Pinpoint the cell where the given text exists, returning its [x, y] midpoint coordinate. 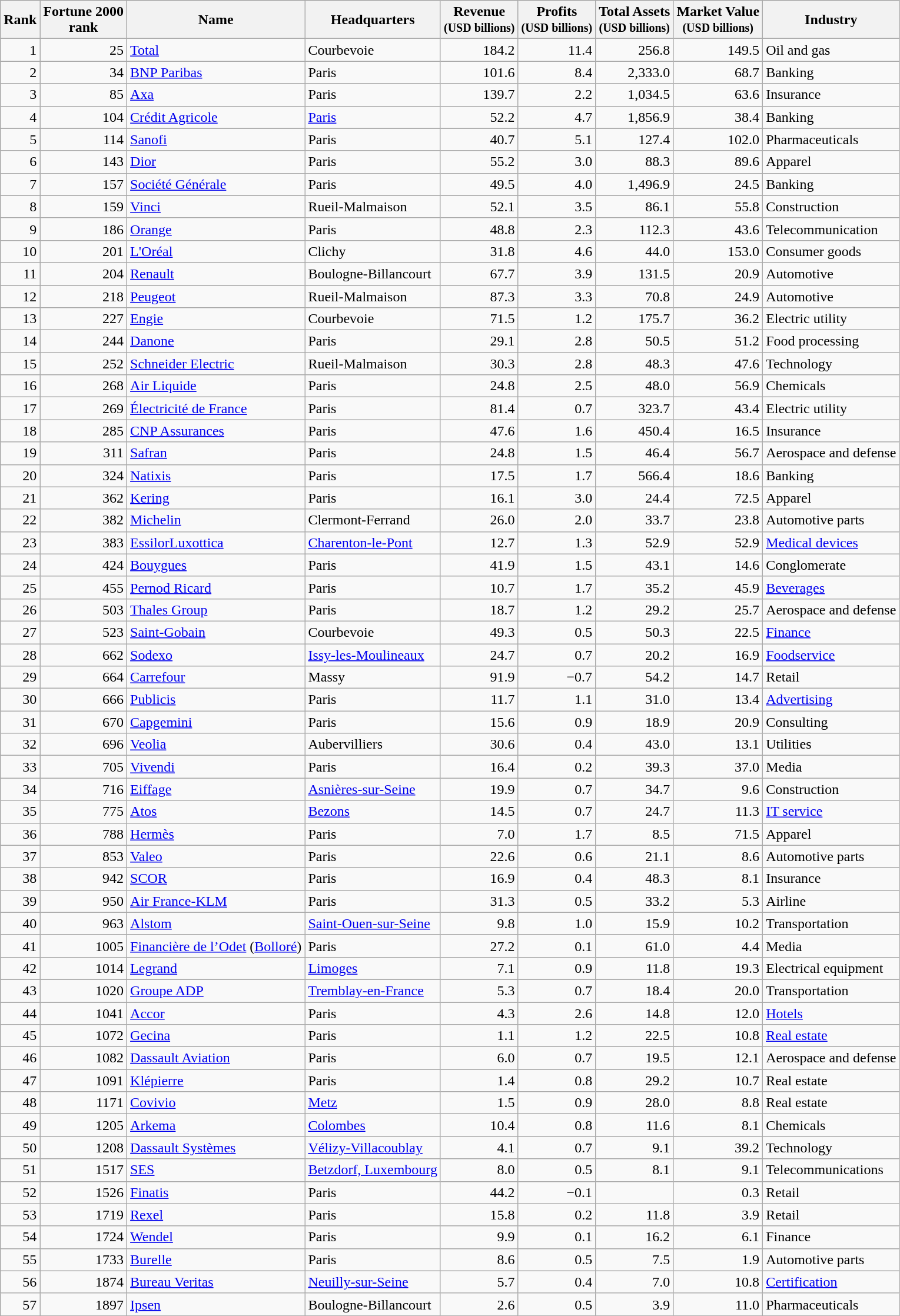
1072 [84, 1036]
362 [84, 498]
942 [84, 879]
Name [216, 20]
39.2 [718, 1148]
37 [20, 856]
52 [20, 1192]
Pernod Ricard [216, 587]
114 [84, 139]
1874 [84, 1282]
Headquarters [373, 20]
1091 [84, 1081]
1208 [84, 1148]
252 [84, 364]
48.0 [635, 386]
30.3 [479, 364]
CNP Assurances [216, 431]
Bureau Veritas [216, 1282]
Neuilly-sur-Seine [373, 1282]
56.7 [718, 453]
Total [216, 50]
269 [84, 408]
5.1 [557, 139]
39 [20, 901]
Telecommunication [831, 229]
112.3 [635, 229]
8.0 [479, 1170]
35.2 [635, 587]
184.2 [479, 50]
7 [20, 184]
21.1 [635, 856]
1.6 [557, 431]
Hotels [831, 1013]
31 [20, 722]
1082 [84, 1058]
Groupe ADP [216, 991]
102.0 [718, 139]
227 [84, 319]
45 [20, 1036]
45.9 [718, 587]
43.4 [718, 408]
44.2 [479, 1192]
Capgemini [216, 722]
Advertising [831, 700]
256.8 [635, 50]
19.9 [479, 789]
3.5 [557, 207]
Vivendi [216, 767]
50.5 [635, 341]
2.3 [557, 229]
9.8 [479, 923]
963 [84, 923]
424 [84, 565]
4 [20, 117]
Eiffage [216, 789]
13.4 [718, 700]
14.5 [479, 812]
11.3 [718, 812]
Klépierre [216, 1081]
30.6 [479, 745]
204 [84, 274]
175.7 [635, 319]
49.3 [479, 632]
1.9 [718, 1259]
Thales Group [216, 610]
3.3 [557, 296]
Schneider Electric [216, 364]
149.5 [718, 50]
Total Assets(USD billions) [635, 20]
6.0 [479, 1058]
91.9 [479, 677]
15.6 [479, 722]
38 [20, 879]
18 [20, 431]
SES [216, 1170]
Beverages [831, 587]
16.5 [718, 431]
Électricité de France [216, 408]
Fortune 2000rank [84, 20]
Axa [216, 95]
Rank [20, 20]
56.9 [718, 386]
159 [84, 207]
14.8 [635, 1013]
1.3 [557, 543]
455 [84, 587]
Metz [373, 1103]
33.7 [635, 520]
1205 [84, 1125]
23 [20, 543]
40 [20, 923]
Vélizy-Villacoublay [373, 1148]
18.4 [635, 991]
323.7 [635, 408]
Telecommunications [831, 1170]
285 [84, 431]
Legrand [216, 968]
55 [20, 1259]
72.5 [718, 498]
139.7 [479, 95]
Foodservice [831, 655]
26 [20, 610]
104 [84, 117]
42 [20, 968]
12.0 [718, 1013]
52.2 [479, 117]
10.4 [479, 1125]
43.6 [718, 229]
22 [20, 520]
86.1 [635, 207]
Utilities [831, 745]
153.0 [718, 251]
41 [20, 946]
31.3 [479, 901]
SCOR [216, 879]
Kering [216, 498]
81.4 [479, 408]
Clichy [373, 251]
38.4 [718, 117]
44 [20, 1013]
Peugeot [216, 296]
15 [20, 364]
52.1 [479, 207]
88.3 [635, 162]
8.5 [635, 834]
1014 [84, 968]
1517 [84, 1170]
Publicis [216, 700]
324 [84, 476]
46 [20, 1058]
7.1 [479, 968]
Medical devices [831, 543]
11.0 [718, 1304]
43.0 [635, 745]
Oil and gas [831, 50]
63.6 [718, 95]
101.6 [479, 72]
Massy [373, 677]
Veolia [216, 745]
32 [20, 745]
14 [20, 341]
Airline [831, 901]
Saint-Gobain [216, 632]
35 [20, 812]
Finatis [216, 1192]
50 [20, 1148]
666 [84, 700]
Rexel [216, 1215]
13.1 [718, 745]
Sanofi [216, 139]
1897 [84, 1304]
L'Oréal [216, 251]
0.3 [718, 1192]
16.1 [479, 498]
Aubervilliers [373, 745]
37.0 [718, 767]
775 [84, 812]
44.0 [635, 251]
Carrefour [216, 677]
Bezons [373, 812]
Clermont-Ferrand [373, 520]
89.6 [718, 162]
Valeo [216, 856]
Ipsen [216, 1304]
Engie [216, 319]
Profits(USD billions) [557, 20]
244 [84, 341]
1,034.5 [635, 95]
Michelin [216, 520]
13 [20, 319]
1020 [84, 991]
14.7 [718, 677]
16.2 [635, 1237]
Asnières-sur-Seine [373, 789]
31.0 [635, 700]
BNP Paribas [216, 72]
16 [20, 386]
12 [20, 296]
Consulting [831, 722]
17 [20, 408]
Safran [216, 453]
51 [20, 1170]
4.7 [557, 117]
Crédit Agricole [216, 117]
1005 [84, 946]
Colombes [373, 1125]
Sodexo [216, 655]
1.0 [557, 923]
22.6 [479, 856]
950 [84, 901]
7.5 [635, 1259]
Atos [216, 812]
43.1 [635, 565]
15.8 [479, 1215]
1724 [84, 1237]
503 [84, 610]
1,856.9 [635, 117]
54 [20, 1237]
1 [20, 50]
41.9 [479, 565]
68.7 [718, 72]
127.4 [635, 139]
24.9 [718, 296]
17.5 [479, 476]
−0.7 [557, 677]
Limoges [373, 968]
18.9 [635, 722]
39.3 [635, 767]
Dassault Aviation [216, 1058]
8 [20, 207]
49 [20, 1125]
67.7 [479, 274]
450.4 [635, 431]
54.2 [635, 677]
20.2 [635, 655]
6.1 [718, 1237]
311 [84, 453]
218 [84, 296]
662 [84, 655]
2.2 [557, 95]
27 [20, 632]
18.6 [718, 476]
Hermès [216, 834]
Accor [216, 1013]
36.2 [718, 319]
19.5 [635, 1058]
Covivio [216, 1103]
Vinci [216, 207]
Natixis [216, 476]
Industry [831, 20]
Consumer goods [831, 251]
268 [84, 386]
2,333.0 [635, 72]
15.9 [635, 923]
24 [20, 565]
24.5 [718, 184]
61.0 [635, 946]
696 [84, 745]
382 [84, 520]
29.1 [479, 341]
55.8 [718, 207]
4.4 [718, 946]
36 [20, 834]
Revenue(USD billions) [479, 20]
27.2 [479, 946]
1.4 [479, 1081]
34.7 [635, 789]
716 [84, 789]
1719 [84, 1215]
56 [20, 1282]
186 [84, 229]
19 [20, 453]
1526 [84, 1192]
201 [84, 251]
26.0 [479, 520]
28 [20, 655]
25.7 [718, 610]
Charenton-le-Pont [373, 543]
70.8 [635, 296]
2.5 [557, 386]
85 [84, 95]
383 [84, 543]
0.6 [557, 856]
31.8 [479, 251]
57 [20, 1304]
4.6 [557, 251]
Renault [216, 274]
Gecina [216, 1036]
12.1 [718, 1058]
Air Liquide [216, 386]
9 [20, 229]
−0.1 [557, 1192]
Conglomerate [831, 565]
IT service [831, 812]
8.8 [718, 1103]
3 [20, 95]
16.4 [479, 767]
4.1 [479, 1148]
157 [84, 184]
6 [20, 162]
47 [20, 1081]
Air France-KLM [216, 901]
853 [84, 856]
50.3 [635, 632]
Danone [216, 341]
2.0 [557, 520]
Electrical equipment [831, 968]
Issy-les-Moulineaux [373, 655]
43 [20, 991]
20.0 [718, 991]
1041 [84, 1013]
664 [84, 677]
Burelle [216, 1259]
1733 [84, 1259]
670 [84, 722]
Arkema [216, 1125]
5 [20, 139]
40.7 [479, 139]
11.6 [635, 1125]
18.7 [479, 610]
8.4 [557, 72]
EssilorLuxottica [216, 543]
131.5 [635, 274]
11.7 [479, 700]
21 [20, 498]
30 [20, 700]
Wendel [216, 1237]
49.5 [479, 184]
23.8 [718, 520]
4.3 [479, 1013]
Certification [831, 1282]
9.9 [479, 1237]
5.7 [479, 1282]
Saint-Ouen-sur-Seine [373, 923]
12.7 [479, 543]
2 [20, 72]
48.8 [479, 229]
Market Value(USD billions) [718, 20]
Orange [216, 229]
10.2 [718, 923]
705 [84, 767]
Food processing [831, 341]
Betzdorf, Luxembourg [373, 1170]
14.6 [718, 565]
Bouygues [216, 565]
10 [20, 251]
24.4 [635, 498]
Dassault Systèmes [216, 1148]
143 [84, 162]
Tremblay-en-France [373, 991]
19.3 [718, 968]
566.4 [635, 476]
20 [20, 476]
55.2 [479, 162]
1,496.9 [635, 184]
46.4 [635, 453]
Dior [216, 162]
11.4 [557, 50]
523 [84, 632]
87.3 [479, 296]
1171 [84, 1103]
28.0 [635, 1103]
11 [20, 274]
48 [20, 1103]
Société Générale [216, 184]
33.2 [635, 901]
29 [20, 677]
53 [20, 1215]
4.0 [557, 184]
33 [20, 767]
9.6 [718, 789]
Alstom [216, 923]
Financière de l’Odet (Bolloré) [216, 946]
788 [84, 834]
51.2 [718, 341]
